Pinpoint the cell where the given text exists, returning its (X, Y) midpoint coordinate. 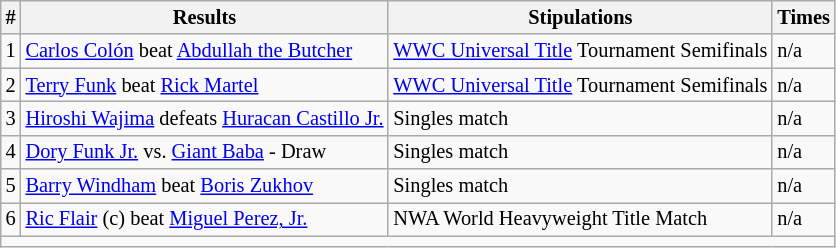
2 (11, 85)
Hiroshi Wajima defeats Huracan Castillo Jr. (205, 118)
Dory Funk Jr. vs. Giant Baba - Draw (205, 152)
Barry Windham beat Boris Zukhov (205, 186)
Results (205, 17)
4 (11, 152)
6 (11, 219)
Terry Funk beat Rick Martel (205, 85)
1 (11, 51)
Carlos Colón beat Abdullah the Butcher (205, 51)
Times (804, 17)
3 (11, 118)
# (11, 17)
NWA World Heavyweight Title Match (580, 219)
Stipulations (580, 17)
5 (11, 186)
Ric Flair (c) beat Miguel Perez, Jr. (205, 219)
